Extract the [X, Y] coordinate from the center of the cell holding the provided text.  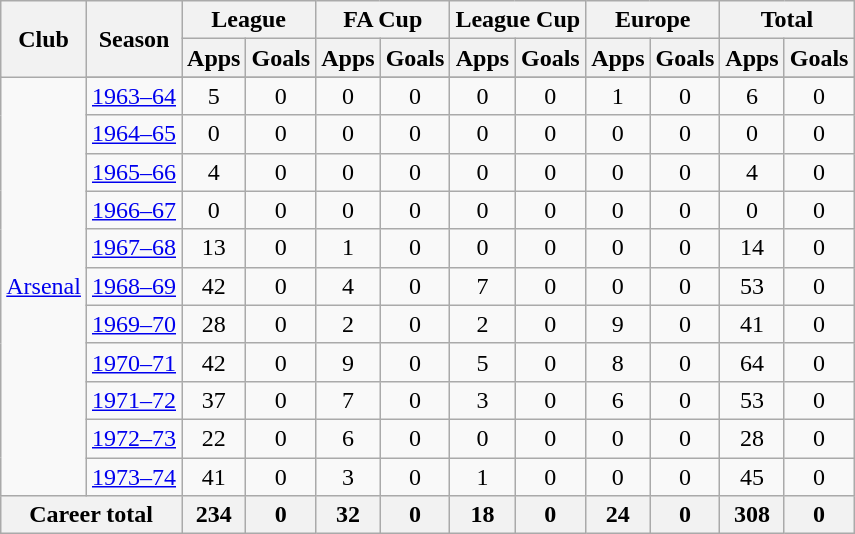
1968–69 [134, 286]
1965–66 [134, 172]
League Cup [518, 20]
18 [482, 515]
1967–68 [134, 248]
234 [214, 515]
Club [44, 39]
1971–72 [134, 400]
1973–74 [134, 477]
1963–64 [134, 96]
24 [618, 515]
League [249, 20]
45 [752, 477]
1972–73 [134, 438]
Total [787, 20]
FA Cup [383, 20]
Europe [653, 20]
64 [752, 362]
1964–65 [134, 134]
8 [618, 362]
13 [214, 248]
14 [752, 248]
Career total [92, 515]
308 [752, 515]
37 [214, 400]
32 [348, 515]
22 [214, 438]
Arsenal [44, 286]
Season [134, 39]
1966–67 [134, 210]
1969–70 [134, 324]
1970–71 [134, 362]
